Determine the (X, Y) coordinate at the center of the cell enclosing the given text.  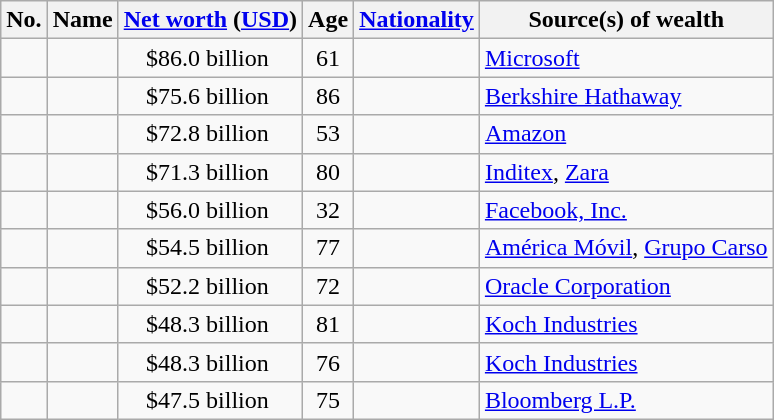
$71.3 billion (210, 172)
Bloomberg L.P. (626, 400)
$86.0 billion (210, 58)
Facebook, Inc. (626, 210)
76 (328, 362)
No. (24, 20)
Net worth (USD) (210, 20)
81 (328, 324)
$56.0 billion (210, 210)
77 (328, 248)
$72.8 billion (210, 134)
61 (328, 58)
$52.2 billion (210, 286)
75 (328, 400)
Source(s) of wealth (626, 20)
80 (328, 172)
$75.6 billion (210, 96)
Inditex, Zara (626, 172)
32 (328, 210)
$47.5 billion (210, 400)
Name (82, 20)
América Móvil, Grupo Carso (626, 248)
72 (328, 286)
Microsoft (626, 58)
53 (328, 134)
86 (328, 96)
Age (328, 20)
Berkshire Hathaway (626, 96)
Nationality (417, 20)
Amazon (626, 134)
$54.5 billion (210, 248)
Oracle Corporation (626, 286)
